Return (X, Y) of the center of cell containing provided text 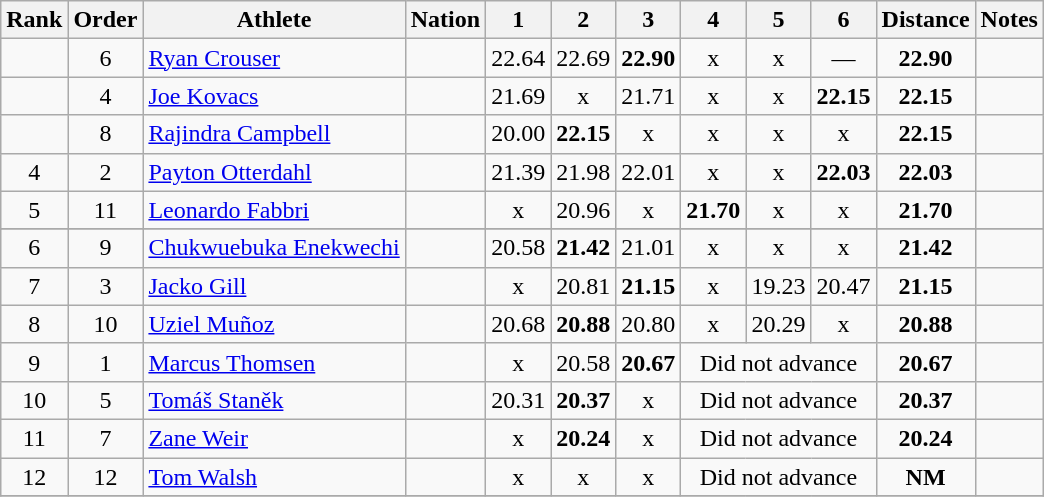
Jacko Gill (274, 286)
21.39 (518, 172)
Notes (1009, 20)
20.81 (584, 286)
Zane Weir (274, 438)
Rank (34, 20)
Joe Kovacs (274, 96)
Order (106, 20)
Uziel Muñoz (274, 324)
Chukwuebuka Enekwechi (274, 248)
21.69 (518, 96)
21.98 (584, 172)
Athlete (274, 20)
20.00 (518, 134)
Tom Walsh (274, 477)
19.23 (778, 286)
Rajindra Campbell (274, 134)
22.69 (584, 58)
Tomáš Staněk (274, 400)
20.31 (518, 400)
21.01 (648, 248)
20.96 (584, 210)
20.80 (648, 324)
Distance (926, 20)
Marcus Thomsen (274, 362)
Nation (445, 20)
Ryan Crouser (274, 58)
21.71 (648, 96)
22.64 (518, 58)
20.47 (844, 286)
Leonardo Fabbri (274, 210)
— (844, 58)
22.01 (648, 172)
NM (926, 477)
20.29 (778, 324)
Payton Otterdahl (274, 172)
20.68 (518, 324)
